Capture the cell that displays the provided text and extract its (X, Y) central coordinate. 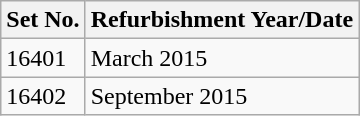
Set No. (43, 20)
Refurbishment Year/Date (222, 20)
16402 (43, 96)
March 2015 (222, 58)
16401 (43, 58)
September 2015 (222, 96)
